Return (x, y) of the center of cell containing provided text 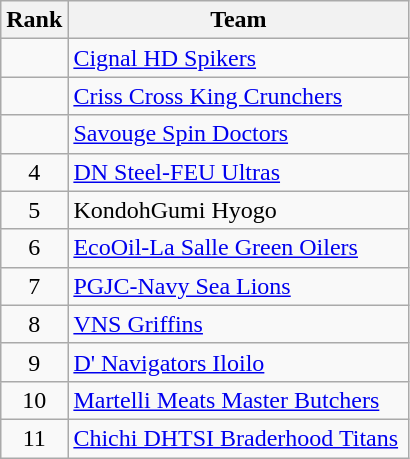
PGJC-Navy Sea Lions (238, 286)
Team (238, 20)
Criss Cross King Crunchers (238, 96)
7 (34, 286)
8 (34, 324)
Chichi DHTSI Braderhood Titans (238, 438)
VNS Griffins (238, 324)
9 (34, 362)
Cignal HD Spikers (238, 58)
10 (34, 400)
Savouge Spin Doctors (238, 134)
DN Steel-FEU Ultras (238, 172)
4 (34, 172)
D' Navigators Iloilo (238, 362)
5 (34, 210)
KondohGumi Hyogo (238, 210)
Rank (34, 20)
6 (34, 248)
EcoOil-La Salle Green Oilers (238, 248)
Martelli Meats Master Butchers (238, 400)
11 (34, 438)
